Detect which cell encompasses the target text, then output its (x, y) center coordinate. 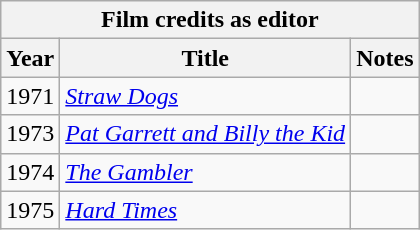
Title (206, 58)
Notes (385, 58)
1971 (30, 96)
1975 (30, 210)
Hard Times (206, 210)
Pat Garrett and Billy the Kid (206, 134)
Film credits as editor (210, 20)
1974 (30, 172)
Straw Dogs (206, 96)
The Gambler (206, 172)
Year (30, 58)
1973 (30, 134)
